Pinpoint the cell where the given text exists, returning its [x, y] midpoint coordinate. 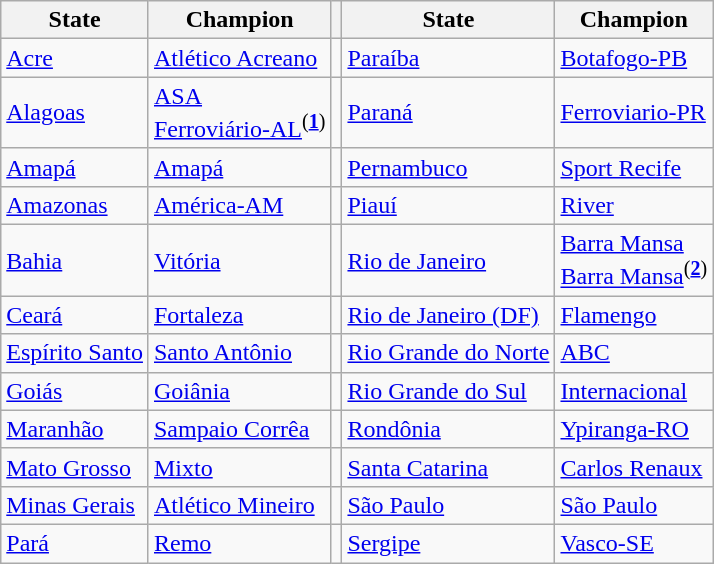
Amazonas [75, 205]
Rio Grande do Sul [448, 391]
Atlético Acreano [239, 58]
Santa Catarina [448, 467]
Rio de Janeiro (DF) [448, 315]
River [634, 205]
Flamengo [634, 315]
Pernambuco [448, 167]
Internacional [634, 391]
Alagoas [75, 113]
ASAFerroviário-AL(1) [239, 113]
Maranhão [75, 429]
Pará [75, 543]
Bahia [75, 261]
Atlético Mineiro [239, 505]
América-AM [239, 205]
Rondônia [448, 429]
Minas Gerais [75, 505]
Paraná [448, 113]
Acre [75, 58]
Piauí [448, 205]
Mato Grosso [75, 467]
Barra MansaBarra Mansa(2) [634, 261]
Vasco-SE [634, 543]
Sport Recife [634, 167]
Ceará [75, 315]
Goiânia [239, 391]
Botafogo-PB [634, 58]
Santo Antônio [239, 353]
Goiás [75, 391]
Ypiranga-RO [634, 429]
Remo [239, 543]
Sampaio Corrêa [239, 429]
Fortaleza [239, 315]
Paraíba [448, 58]
Mixto [239, 467]
ABC [634, 353]
Vitória [239, 261]
Rio Grande do Norte [448, 353]
Ferroviario-PR [634, 113]
Espírito Santo [75, 353]
Sergipe [448, 543]
Carlos Renaux [634, 467]
Rio de Janeiro [448, 261]
